For the text-containing cell, return its midpoint in [x, y] coordinate format. 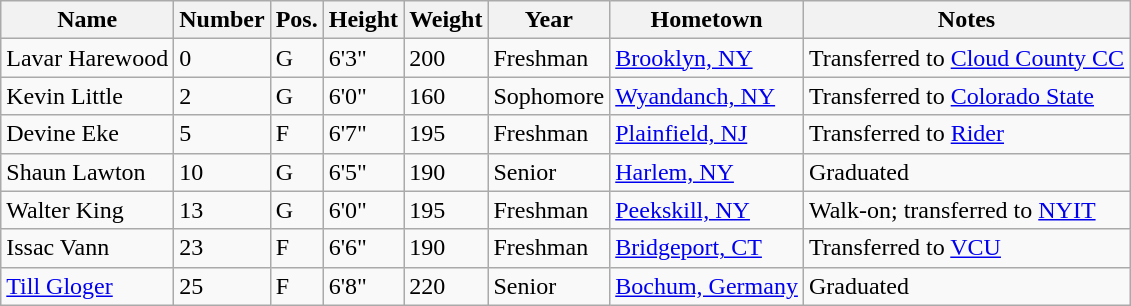
Name [88, 20]
200 [446, 58]
Harlem, NY [707, 172]
Kevin Little [88, 96]
Bochum, Germany [707, 286]
Number [222, 20]
Peekskill, NY [707, 210]
Walter King [88, 210]
6'7" [363, 134]
2 [222, 96]
0 [222, 58]
6'8" [363, 286]
Till Gloger [88, 286]
10 [222, 172]
Issac Vann [88, 248]
5 [222, 134]
Shaun Lawton [88, 172]
Sophomore [549, 96]
6'3" [363, 58]
Transferred to Cloud County CC [966, 58]
Walk-on; transferred to NYIT [966, 210]
Bridgeport, CT [707, 248]
25 [222, 286]
160 [446, 96]
Notes [966, 20]
Transferred to Colorado State [966, 96]
Plainfield, NJ [707, 134]
Lavar Harewood [88, 58]
220 [446, 286]
Devine Eke [88, 134]
23 [222, 248]
6'6" [363, 248]
6'5" [363, 172]
Brooklyn, NY [707, 58]
Transferred to Rider [966, 134]
Height [363, 20]
Weight [446, 20]
13 [222, 210]
Wyandanch, NY [707, 96]
Year [549, 20]
Transferred to VCU [966, 248]
Hometown [707, 20]
Pos. [296, 20]
